Locate the cell with the specified text and output its [x, y] center coordinate. 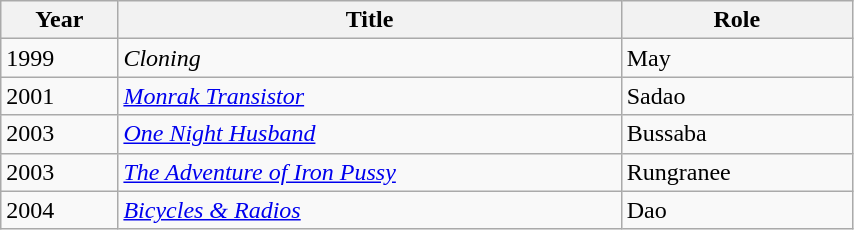
1999 [60, 58]
Dao [736, 210]
Monrak Transistor [370, 96]
Year [60, 20]
Bicycles & Radios [370, 210]
2001 [60, 96]
Title [370, 20]
The Adventure of Iron Pussy [370, 172]
One Night Husband [370, 134]
Role [736, 20]
2004 [60, 210]
Sadao [736, 96]
Cloning [370, 58]
Rungranee [736, 172]
May [736, 58]
Bussaba [736, 134]
